Provide the [X, Y] coordinate of the cell's center where the given text is located.  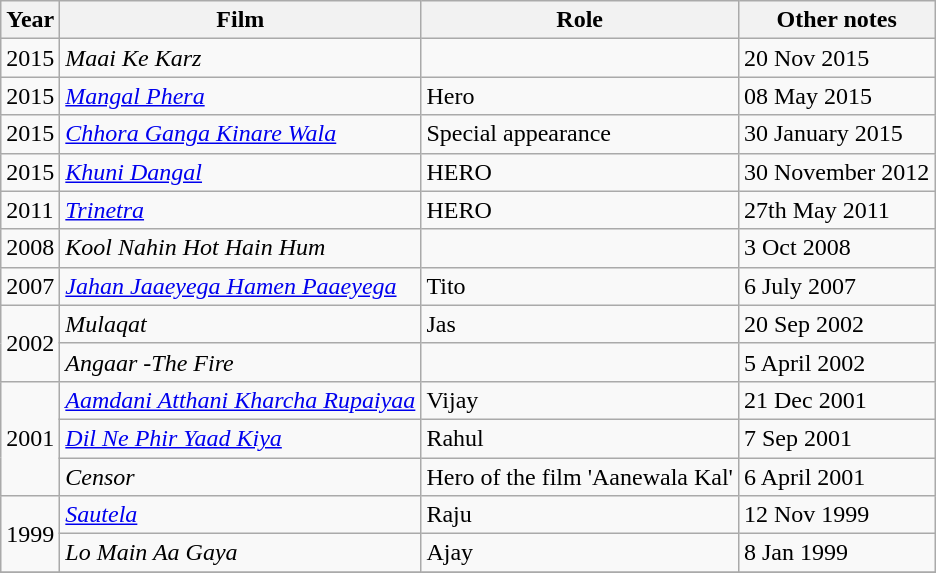
2007 [30, 286]
Vijay [580, 400]
Sautela [240, 515]
Year [30, 20]
Mulaqat [240, 324]
6 July 2007 [836, 286]
2001 [30, 438]
Angaar -The Fire [240, 362]
Jahan Jaaeyega Hamen Paaeyega [240, 286]
Mangal Phera [240, 96]
Khuni Dangal [240, 172]
Film [240, 20]
20 Sep 2002 [836, 324]
Maai Ke Karz [240, 58]
2002 [30, 343]
Other notes [836, 20]
Role [580, 20]
6 April 2001 [836, 477]
8 Jan 1999 [836, 553]
Raju [580, 515]
Hero of the film 'Aanewala Kal' [580, 477]
27th May 2011 [836, 210]
1999 [30, 534]
Chhora Ganga Kinare Wala [240, 134]
30 January 2015 [836, 134]
2011 [30, 210]
Ajay [580, 553]
Tito [580, 286]
08 May 2015 [836, 96]
Dil Ne Phir Yaad Kiya [240, 438]
Trinetra [240, 210]
5 April 2002 [836, 362]
30 November 2012 [836, 172]
Special appearance [580, 134]
Aamdani Atthani Kharcha Rupaiyaa [240, 400]
Censor [240, 477]
7 Sep 2001 [836, 438]
Rahul [580, 438]
Jas [580, 324]
3 Oct 2008 [836, 248]
2008 [30, 248]
20 Nov 2015 [836, 58]
Hero [580, 96]
21 Dec 2001 [836, 400]
Kool Nahin Hot Hain Hum [240, 248]
Lo Main Aa Gaya [240, 553]
12 Nov 1999 [836, 515]
